Identify which cell holds the provided text, then report its [X, Y] central coordinate. 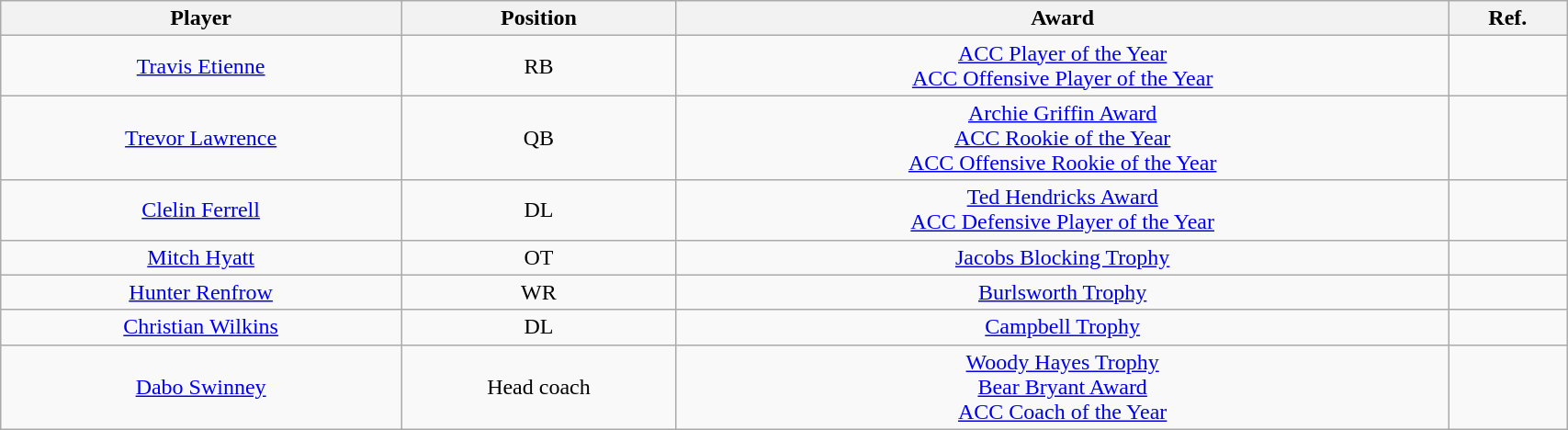
Burlsworth Trophy [1062, 292]
Woody Hayes TrophyBear Bryant AwardACC Coach of the Year [1062, 387]
Position [538, 18]
Clelin Ferrell [201, 209]
Campbell Trophy [1062, 327]
Jacobs Blocking Trophy [1062, 257]
OT [538, 257]
RB [538, 66]
Christian Wilkins [201, 327]
Ref. [1508, 18]
Trevor Lawrence [201, 138]
Award [1062, 18]
Dabo Swinney [201, 387]
ACC Player of the YearACC Offensive Player of the Year [1062, 66]
QB [538, 138]
Head coach [538, 387]
Travis Etienne [201, 66]
Hunter Renfrow [201, 292]
Player [201, 18]
Mitch Hyatt [201, 257]
Ted Hendricks AwardACC Defensive Player of the Year [1062, 209]
WR [538, 292]
Archie Griffin AwardACC Rookie of the YearACC Offensive Rookie of the Year [1062, 138]
